Return the [X, Y] coordinate for the center point of the cell that contains the specified text.  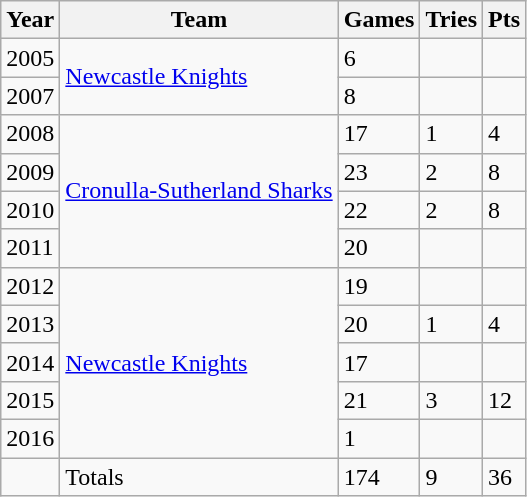
19 [379, 286]
12 [504, 400]
2014 [30, 362]
2015 [30, 400]
2011 [30, 248]
Year [30, 20]
174 [379, 477]
2010 [30, 210]
Totals [199, 477]
36 [504, 477]
Games [379, 20]
2007 [30, 96]
2013 [30, 324]
23 [379, 172]
9 [452, 477]
2016 [30, 438]
6 [379, 58]
Pts [504, 20]
Team [199, 20]
Tries [452, 20]
22 [379, 210]
3 [452, 400]
2012 [30, 286]
2005 [30, 58]
2008 [30, 134]
Cronulla-Sutherland Sharks [199, 191]
2009 [30, 172]
21 [379, 400]
